Return the (X, Y) coordinate for the center point of the cell that contains the specified text.  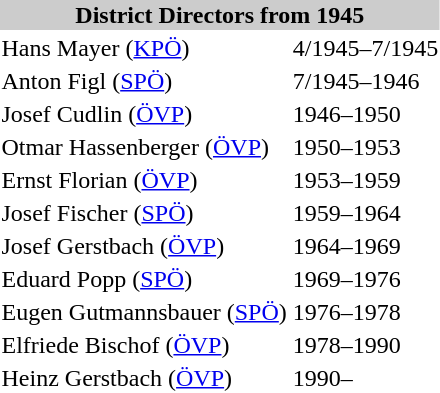
Ernst Florian (ÖVP) (144, 180)
1990– (365, 378)
7/1945–1946 (365, 81)
4/1945–7/1945 (365, 48)
1946–1950 (365, 114)
1964–1969 (365, 246)
1950–1953 (365, 147)
Otmar Hassenberger (ÖVP) (144, 147)
Anton Figl (SPÖ) (144, 81)
Josef Cudlin (ÖVP) (144, 114)
Eugen Gutmannsbauer (SPÖ) (144, 312)
Josef Gerstbach (ÖVP) (144, 246)
Heinz Gerstbach (ÖVP) (144, 378)
1978–1990 (365, 345)
Elfriede Bischof (ÖVP) (144, 345)
1976–1978 (365, 312)
Eduard Popp (SPÖ) (144, 279)
1953–1959 (365, 180)
Josef Fischer (SPÖ) (144, 213)
1959–1964 (365, 213)
1969–1976 (365, 279)
Hans Mayer (KPÖ) (144, 48)
District Directors from 1945 (220, 15)
